Return [x, y] of the center of cell containing provided text 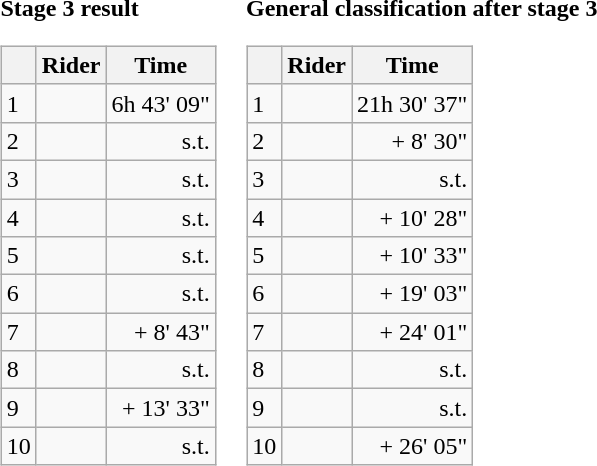
+ 10' 28" [412, 217]
+ 24' 01" [412, 332]
+ 8' 30" [412, 141]
+ 10' 33" [412, 256]
+ 26' 05" [412, 446]
+ 8' 43" [160, 332]
+ 19' 03" [412, 294]
21h 30' 37" [412, 103]
6h 43' 09" [160, 103]
+ 13' 33" [160, 408]
